Capture the cell that displays the provided text and extract its (X, Y) central coordinate. 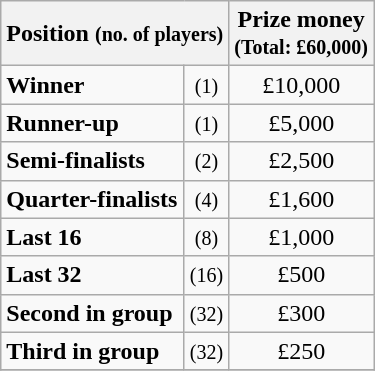
Second in group (92, 313)
Position (no. of players) (115, 34)
£5,000 (302, 123)
Last 16 (92, 237)
(4) (206, 199)
£500 (302, 275)
(8) (206, 237)
£1,000 (302, 237)
(2) (206, 161)
Runner-up (92, 123)
Quarter-finalists (92, 199)
Prize money(Total: £60,000) (302, 34)
£250 (302, 351)
Winner (92, 85)
Third in group (92, 351)
(16) (206, 275)
£1,600 (302, 199)
£2,500 (302, 161)
£10,000 (302, 85)
£300 (302, 313)
Last 32 (92, 275)
Semi-finalists (92, 161)
